Output the (X, Y) coordinate of the center of the cell containing the given text.  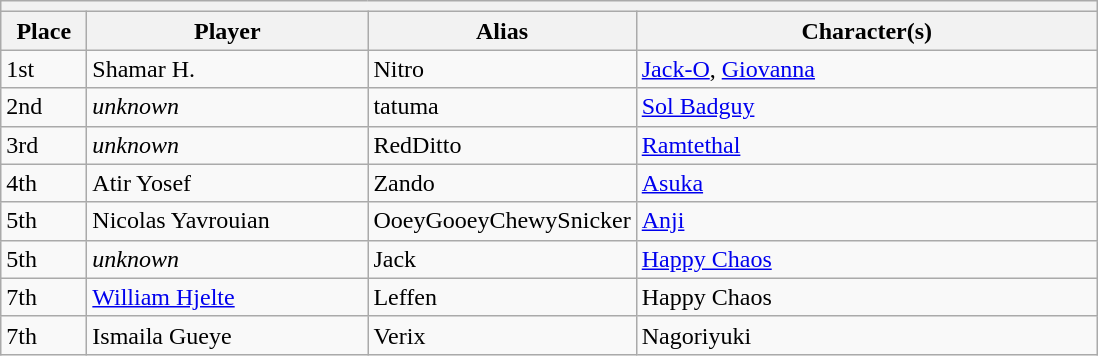
4th (44, 183)
RedDitto (502, 145)
3rd (44, 145)
Ramtethal (866, 145)
2nd (44, 107)
Player (228, 31)
1st (44, 69)
Ismaila Gueye (228, 335)
Nicolas Yavrouian (228, 221)
Zando (502, 183)
William Hjelte (228, 297)
Jack-O, Giovanna (866, 69)
tatuma (502, 107)
Nagoriyuki (866, 335)
Asuka (866, 183)
Place (44, 31)
Anji (866, 221)
Alias (502, 31)
Shamar H. (228, 69)
Character(s) (866, 31)
Leffen (502, 297)
Verix (502, 335)
Sol Badguy (866, 107)
OoeyGooeyChewySnicker (502, 221)
Jack (502, 259)
Atir Yosef (228, 183)
Nitro (502, 69)
